Output the (X, Y) coordinate of the center of the cell containing the given text.  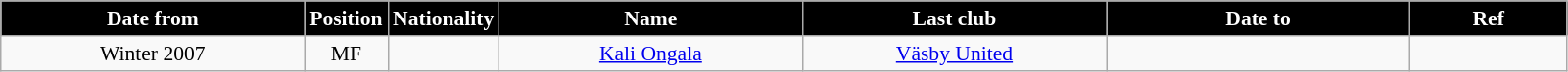
Position (347, 18)
Last club (954, 18)
Nationality (443, 18)
Kali Ongala (650, 54)
Väsby United (954, 54)
Ref (1489, 18)
MF (347, 54)
Date to (1259, 18)
Name (650, 18)
Date from (153, 18)
Winter 2007 (153, 54)
